Identify which cell holds the provided text, then report its [x, y] central coordinate. 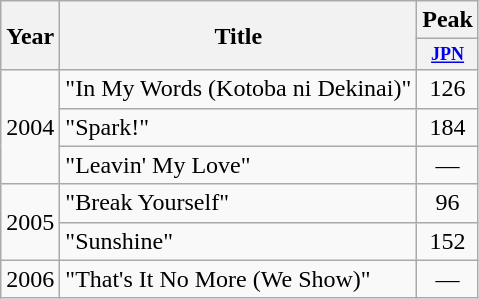
Year [30, 36]
2004 [30, 127]
96 [448, 203]
2006 [30, 279]
126 [448, 89]
"In My Words (Kotoba ni Dekinai)" [238, 89]
"Spark!" [238, 127]
"Leavin' My Love" [238, 165]
184 [448, 127]
"That's It No More (We Show)" [238, 279]
Title [238, 36]
Peak [448, 20]
"Sunshine" [238, 241]
JPN [448, 54]
152 [448, 241]
"Break Yourself" [238, 203]
2005 [30, 222]
